Pinpoint the cell where the given text exists, returning its (X, Y) midpoint coordinate. 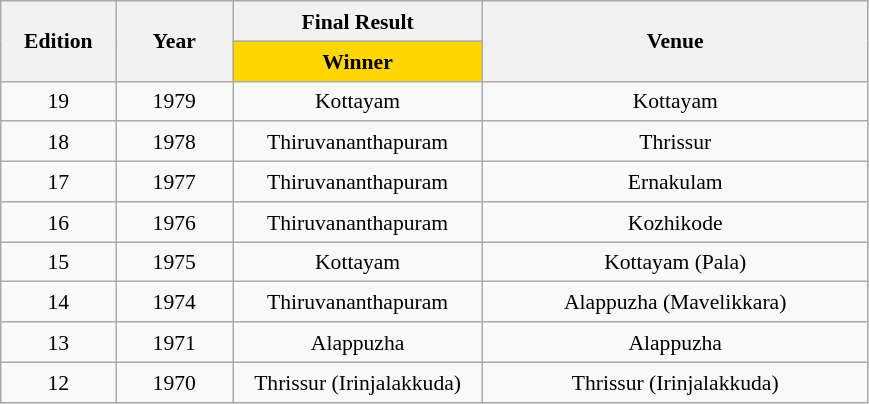
1976 (174, 222)
Alappuzha (Mavelikkara) (676, 302)
1977 (174, 182)
Edition (58, 41)
Ernakulam (676, 182)
Year (174, 41)
19 (58, 101)
1971 (174, 342)
Venue (676, 41)
1970 (174, 382)
Kozhikode (676, 222)
1978 (174, 142)
1974 (174, 302)
1979 (174, 101)
15 (58, 262)
12 (58, 382)
Winner (357, 61)
16 (58, 222)
14 (58, 302)
18 (58, 142)
Thrissur (676, 142)
Final Result (357, 21)
Kottayam (Pala) (676, 262)
13 (58, 342)
1975 (174, 262)
17 (58, 182)
